For the text-containing cell, return its midpoint in (x, y) coordinate format. 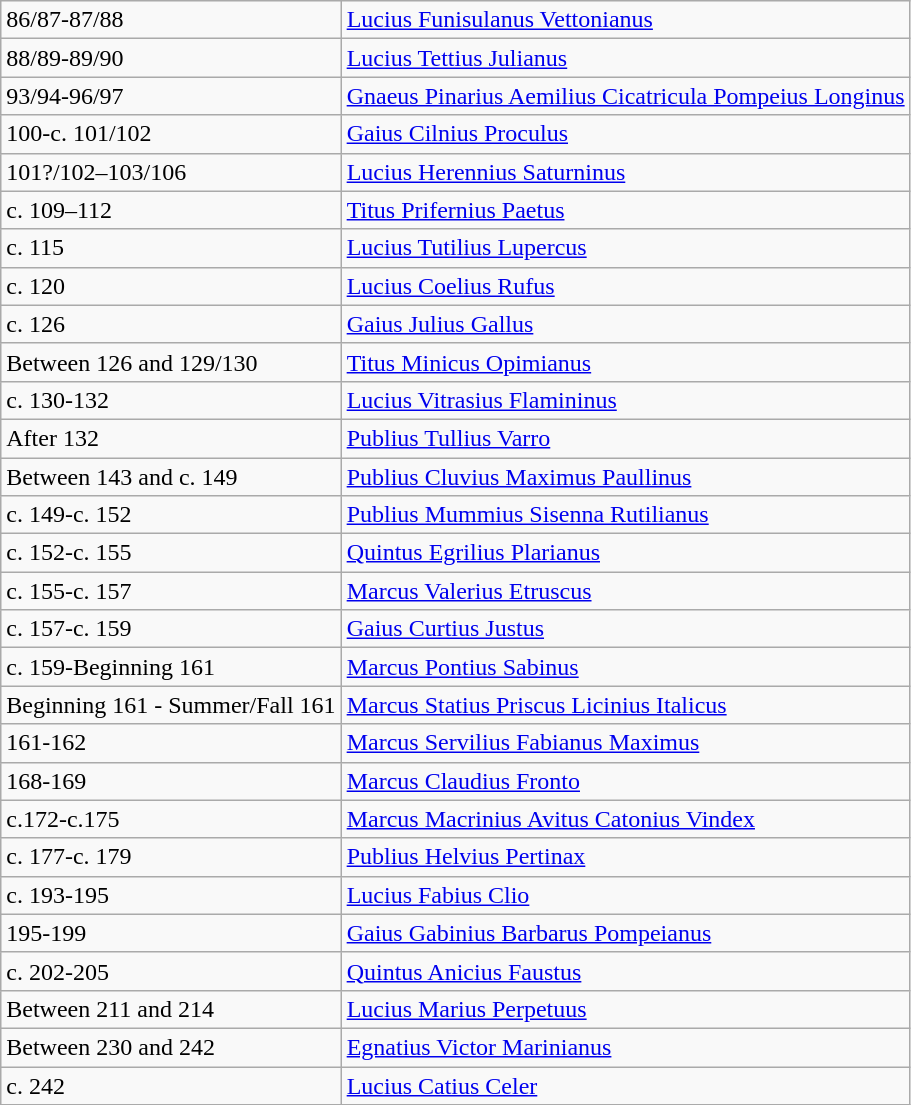
c. 193-195 (171, 895)
195-199 (171, 933)
Marcus Macrinius Avitus Catonius Vindex (626, 819)
88/89-89/90 (171, 58)
Lucius Catius Celer (626, 1085)
Lucius Funisulanus Vettonianus (626, 20)
c. 155-c. 157 (171, 591)
Lucius Marius Perpetuus (626, 1009)
c. 157-c. 159 (171, 629)
Between 230 and 242 (171, 1047)
Between 211 and 214 (171, 1009)
Marcus Valerius Etruscus (626, 591)
Beginning 161 - Summer/Fall 161 (171, 705)
c. 130-132 (171, 400)
c. 149-c. 152 (171, 515)
c. 115 (171, 248)
c.172-c.175 (171, 819)
Marcus Statius Priscus Licinius Italicus (626, 705)
c. 126 (171, 324)
c. 120 (171, 286)
168-169 (171, 781)
Lucius Vitrasius Flamininus (626, 400)
Publius Mummius Sisenna Rutilianus (626, 515)
Publius Tullius Varro (626, 438)
101?/102–103/106 (171, 172)
c. 177-c. 179 (171, 857)
c. 109–112 (171, 210)
161-162 (171, 743)
Titus Prifernius Paetus (626, 210)
c. 152-c. 155 (171, 553)
93/94-96/97 (171, 96)
Marcus Servilius Fabianus Maximus (626, 743)
c. 202-205 (171, 971)
Lucius Coelius Rufus (626, 286)
Publius Cluvius Maximus Paullinus (626, 477)
c. 159-Beginning 161 (171, 667)
Gnaeus Pinarius Aemilius Cicatricula Pompeius Longinus (626, 96)
Lucius Herennius Saturninus (626, 172)
100-c. 101/102 (171, 134)
Lucius Tutilius Lupercus (626, 248)
Titus Minicus Opimianus (626, 362)
After 132 (171, 438)
Egnatius Victor Marinianus (626, 1047)
Marcus Claudius Fronto (626, 781)
Publius Helvius Pertinax (626, 857)
Quintus Anicius Faustus (626, 971)
Gaius Curtius Justus (626, 629)
Quintus Egrilius Plarianus (626, 553)
Lucius Tettius Julianus (626, 58)
Between 126 and 129/130 (171, 362)
Gaius Cilnius Proculus (626, 134)
Between 143 and c. 149 (171, 477)
Gaius Julius Gallus (626, 324)
Marcus Pontius Sabinus (626, 667)
86/87-87/88 (171, 20)
Gaius Gabinius Barbarus Pompeianus (626, 933)
Lucius Fabius Clio (626, 895)
c. 242 (171, 1085)
